Identify which cell holds the provided text, then report its [x, y] central coordinate. 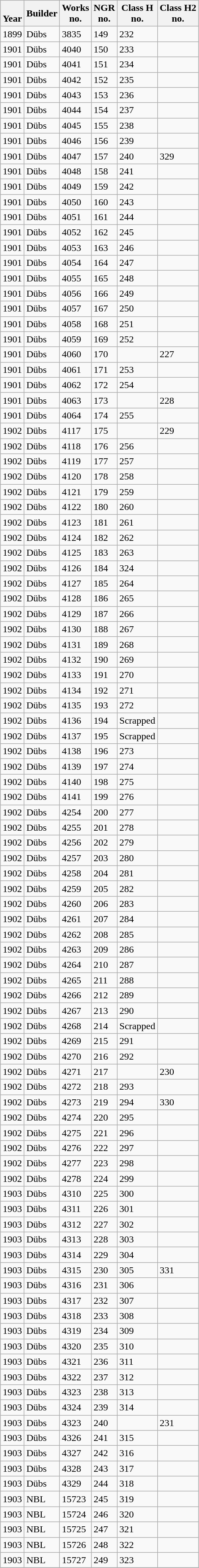
4328 [75, 1469]
4135 [75, 706]
169 [104, 339]
4132 [75, 660]
4320 [75, 1346]
202 [104, 843]
253 [137, 370]
218 [104, 1087]
4268 [75, 1026]
4122 [75, 507]
178 [104, 477]
4126 [75, 568]
15726 [75, 1545]
4141 [75, 797]
4256 [75, 843]
193 [104, 706]
4313 [75, 1240]
269 [137, 660]
263 [137, 553]
320 [137, 1514]
4119 [75, 461]
Class H2no. [178, 14]
324 [137, 568]
206 [104, 904]
288 [137, 980]
151 [104, 65]
323 [137, 1560]
4254 [75, 812]
319 [137, 1499]
302 [137, 1224]
194 [104, 721]
186 [104, 599]
4275 [75, 1133]
4131 [75, 644]
301 [137, 1209]
4062 [75, 385]
15723 [75, 1499]
188 [104, 629]
190 [104, 660]
4265 [75, 980]
15727 [75, 1560]
4318 [75, 1316]
283 [137, 904]
4311 [75, 1209]
4117 [75, 431]
4046 [75, 141]
4054 [75, 263]
224 [104, 1178]
182 [104, 538]
167 [104, 309]
179 [104, 492]
NGRno. [104, 14]
4127 [75, 583]
4045 [75, 125]
216 [104, 1056]
331 [178, 1270]
315 [137, 1438]
15724 [75, 1514]
212 [104, 995]
199 [104, 797]
4060 [75, 354]
189 [104, 644]
149 [104, 34]
282 [137, 888]
4059 [75, 339]
256 [137, 446]
268 [137, 644]
4042 [75, 80]
278 [137, 827]
4058 [75, 324]
4120 [75, 477]
195 [104, 736]
4051 [75, 217]
4123 [75, 522]
4312 [75, 1224]
168 [104, 324]
4329 [75, 1484]
309 [137, 1331]
157 [104, 156]
4314 [75, 1255]
162 [104, 233]
275 [137, 782]
166 [104, 293]
209 [104, 950]
4040 [75, 49]
306 [137, 1285]
4266 [75, 995]
258 [137, 477]
4044 [75, 110]
198 [104, 782]
165 [104, 278]
4121 [75, 492]
4043 [75, 95]
4319 [75, 1331]
295 [137, 1117]
155 [104, 125]
223 [104, 1163]
254 [137, 385]
172 [104, 385]
164 [104, 263]
307 [137, 1301]
257 [137, 461]
208 [104, 935]
4272 [75, 1087]
Worksno. [75, 14]
Year [12, 14]
322 [137, 1545]
205 [104, 888]
300 [137, 1194]
316 [137, 1453]
220 [104, 1117]
321 [137, 1530]
308 [137, 1316]
177 [104, 461]
4133 [75, 675]
4053 [75, 248]
207 [104, 919]
4327 [75, 1453]
215 [104, 1041]
259 [137, 492]
204 [104, 873]
15725 [75, 1530]
3835 [75, 34]
211 [104, 980]
197 [104, 767]
210 [104, 965]
252 [137, 339]
152 [104, 80]
180 [104, 507]
292 [137, 1056]
264 [137, 583]
310 [137, 1346]
196 [104, 751]
4273 [75, 1102]
4276 [75, 1148]
153 [104, 95]
150 [104, 49]
304 [137, 1255]
280 [137, 858]
181 [104, 522]
4264 [75, 965]
4041 [75, 65]
161 [104, 217]
217 [104, 1072]
4321 [75, 1362]
221 [104, 1133]
4277 [75, 1163]
173 [104, 400]
4124 [75, 538]
4063 [75, 400]
4258 [75, 873]
213 [104, 1011]
271 [137, 690]
262 [137, 538]
4138 [75, 751]
1899 [12, 34]
266 [137, 614]
226 [104, 1209]
4047 [75, 156]
4048 [75, 171]
311 [137, 1362]
158 [104, 171]
4052 [75, 233]
4262 [75, 935]
251 [137, 324]
191 [104, 675]
203 [104, 858]
214 [104, 1026]
174 [104, 415]
329 [178, 156]
4269 [75, 1041]
272 [137, 706]
277 [137, 812]
171 [104, 370]
183 [104, 553]
4136 [75, 721]
Builder [42, 14]
4317 [75, 1301]
4261 [75, 919]
4139 [75, 767]
4257 [75, 858]
4130 [75, 629]
200 [104, 812]
285 [137, 935]
4134 [75, 690]
290 [137, 1011]
4128 [75, 599]
318 [137, 1484]
4050 [75, 202]
313 [137, 1392]
4324 [75, 1407]
222 [104, 1148]
299 [137, 1178]
274 [137, 767]
187 [104, 614]
287 [137, 965]
4129 [75, 614]
184 [104, 568]
286 [137, 950]
330 [178, 1102]
297 [137, 1148]
4255 [75, 827]
154 [104, 110]
4263 [75, 950]
291 [137, 1041]
4322 [75, 1377]
293 [137, 1087]
185 [104, 583]
279 [137, 843]
4118 [75, 446]
4260 [75, 904]
160 [104, 202]
170 [104, 354]
219 [104, 1102]
284 [137, 919]
305 [137, 1270]
4278 [75, 1178]
296 [137, 1133]
4057 [75, 309]
4056 [75, 293]
4259 [75, 888]
4055 [75, 278]
267 [137, 629]
4049 [75, 186]
4315 [75, 1270]
4326 [75, 1438]
4274 [75, 1117]
294 [137, 1102]
4064 [75, 415]
250 [137, 309]
159 [104, 186]
4061 [75, 370]
255 [137, 415]
281 [137, 873]
276 [137, 797]
312 [137, 1377]
Class Hno. [137, 14]
225 [104, 1194]
298 [137, 1163]
270 [137, 675]
4140 [75, 782]
273 [137, 751]
4137 [75, 736]
4310 [75, 1194]
260 [137, 507]
314 [137, 1407]
317 [137, 1469]
4125 [75, 553]
4316 [75, 1285]
289 [137, 995]
192 [104, 690]
303 [137, 1240]
176 [104, 446]
4271 [75, 1072]
163 [104, 248]
261 [137, 522]
265 [137, 599]
156 [104, 141]
175 [104, 431]
4270 [75, 1056]
201 [104, 827]
4267 [75, 1011]
